Return the [X, Y] coordinate for the center point of the cell that contains the specified text.  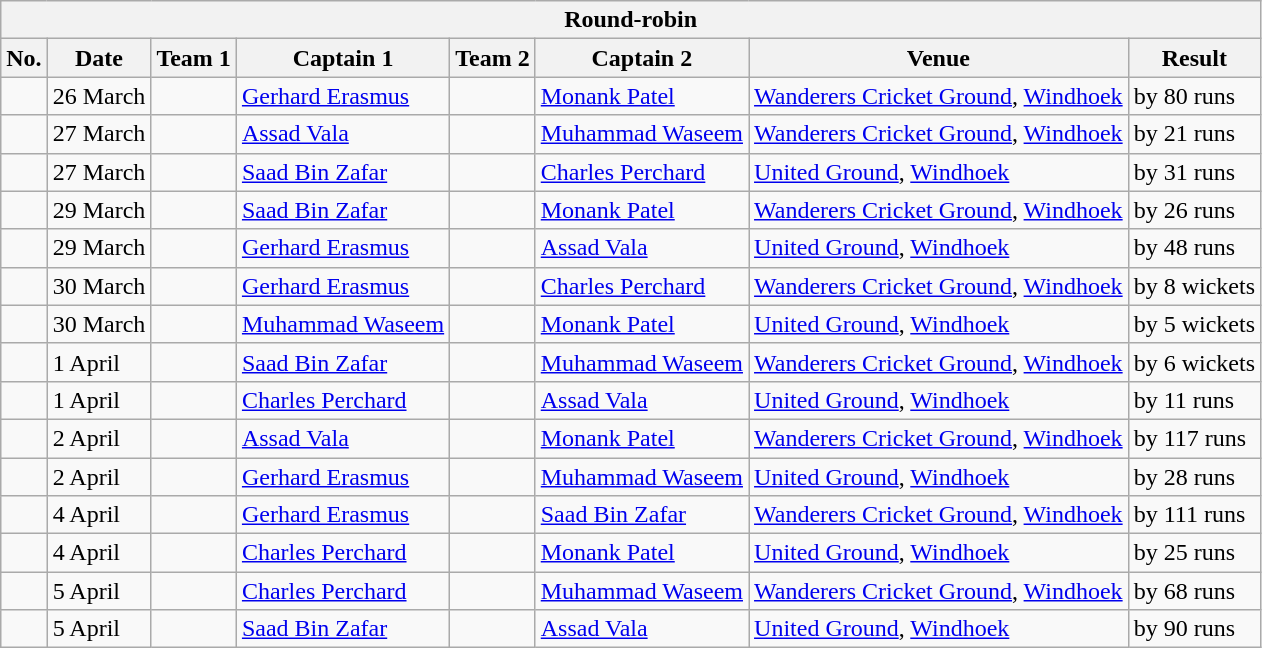
by 111 runs [1194, 515]
Captain 1 [342, 58]
by 21 runs [1194, 134]
by 90 runs [1194, 629]
by 31 runs [1194, 172]
Team 1 [194, 58]
Captain 2 [642, 58]
Round-robin [631, 20]
by 117 runs [1194, 438]
by 11 runs [1194, 400]
26 March [99, 96]
No. [24, 58]
by 8 wickets [1194, 286]
Date [99, 58]
by 80 runs [1194, 96]
Result [1194, 58]
by 68 runs [1194, 591]
by 26 runs [1194, 210]
by 6 wickets [1194, 362]
by 48 runs [1194, 248]
by 25 runs [1194, 553]
Team 2 [493, 58]
by 28 runs [1194, 477]
Venue [939, 58]
by 5 wickets [1194, 324]
